For the text-containing cell, return its midpoint in (x, y) coordinate format. 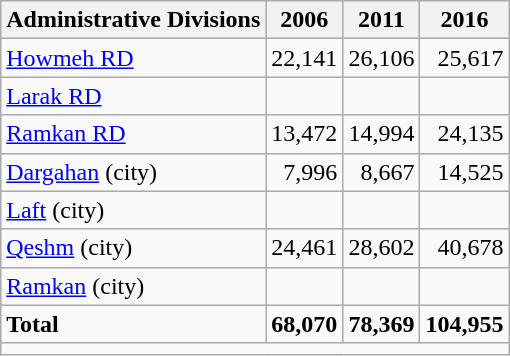
Laft (city) (134, 210)
Total (134, 324)
Administrative Divisions (134, 20)
Howmeh RD (134, 58)
2016 (464, 20)
Qeshm (city) (134, 248)
25,617 (464, 58)
24,461 (304, 248)
78,369 (382, 324)
14,994 (382, 134)
8,667 (382, 172)
Larak RD (134, 96)
2011 (382, 20)
Dargahan (city) (134, 172)
2006 (304, 20)
Ramkan RD (134, 134)
7,996 (304, 172)
26,106 (382, 58)
40,678 (464, 248)
24,135 (464, 134)
14,525 (464, 172)
68,070 (304, 324)
28,602 (382, 248)
13,472 (304, 134)
22,141 (304, 58)
Ramkan (city) (134, 286)
104,955 (464, 324)
